Identify which cell holds the provided text, then report its [x, y] central coordinate. 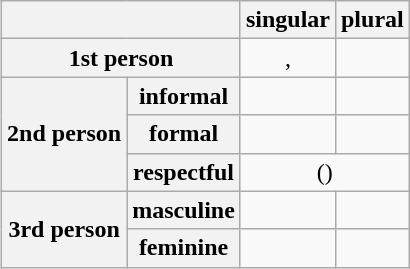
formal [184, 134]
, [288, 58]
() [324, 172]
plural [372, 20]
feminine [184, 248]
3rd person [64, 229]
informal [184, 96]
1st person [122, 58]
respectful [184, 172]
2nd person [64, 134]
singular [288, 20]
masculine [184, 210]
